Provide the (X, Y) coordinate of the cell's center where the given text is located.  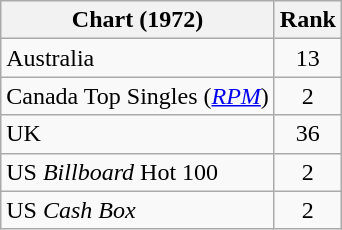
UK (138, 134)
Canada Top Singles (RPM) (138, 96)
Rank (308, 20)
Chart (1972) (138, 20)
Australia (138, 58)
US Billboard Hot 100 (138, 172)
13 (308, 58)
US Cash Box (138, 210)
36 (308, 134)
